Detect which cell encompasses the target text, then output its (X, Y) center coordinate. 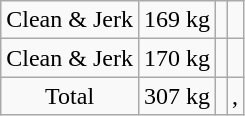
170 kg (176, 58)
Total (70, 96)
307 kg (176, 96)
, (236, 96)
169 kg (176, 20)
